Determine the (X, Y) coordinate at the center of the cell enclosing the given text.  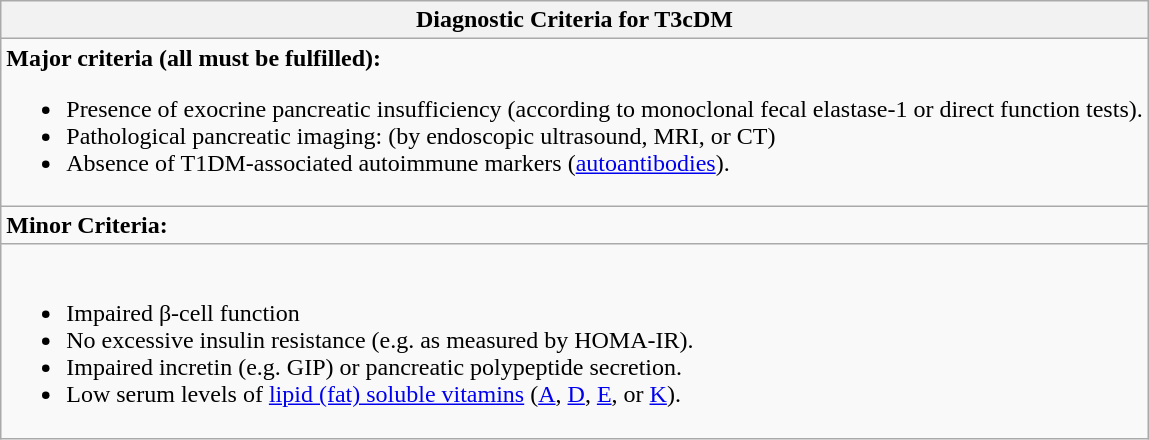
Minor Criteria: (575, 225)
Diagnostic Criteria for T3cDM (575, 20)
